Capture the cell that displays the provided text and extract its [x, y] central coordinate. 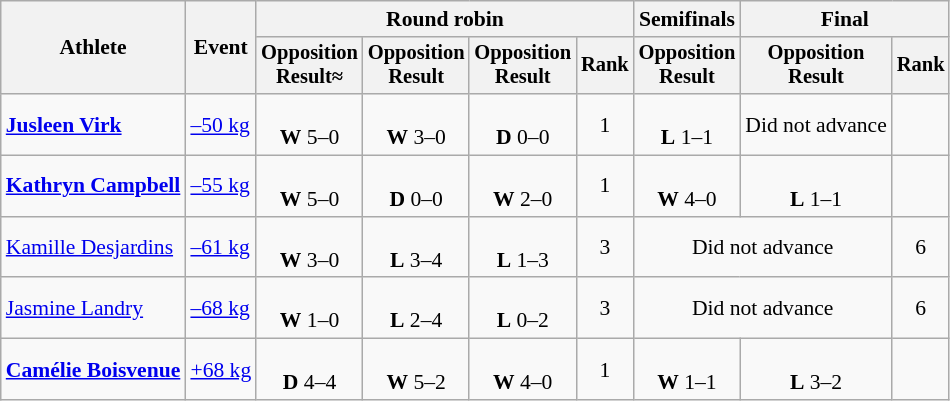
W 5–2 [416, 370]
Final [844, 19]
W 1–0 [310, 308]
Semifinals [688, 19]
W 1–1 [688, 370]
L 0–2 [522, 308]
–50 kg [220, 124]
L 2–4 [416, 308]
L 3–4 [416, 248]
Jusleen Virk [94, 124]
W 2–0 [522, 186]
Kamille Desjardins [94, 248]
Round robin [444, 19]
+68 kg [220, 370]
L 1–3 [522, 248]
L 3–2 [816, 370]
Event [220, 48]
D 4–4 [310, 370]
–55 kg [220, 186]
Camélie Boisvenue [94, 370]
–68 kg [220, 308]
Jasmine Landry [94, 308]
Kathryn Campbell [94, 186]
–61 kg [220, 248]
Athlete [94, 48]
OppositionResult≈ [310, 66]
